From the cell containing the given text, extract its center point as [x, y] coordinate. 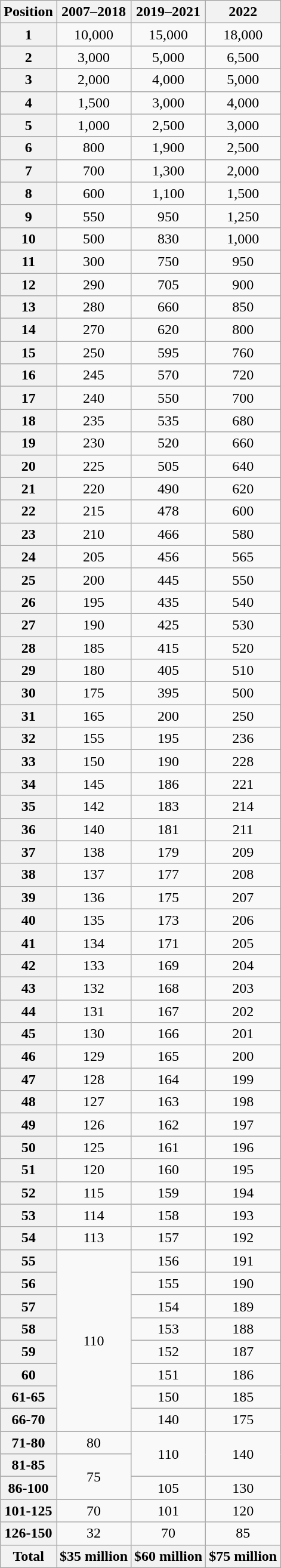
12 [29, 285]
23 [29, 534]
1 [29, 35]
80 [93, 1443]
34 [29, 784]
132 [93, 988]
228 [243, 761]
46 [29, 1057]
113 [93, 1238]
415 [168, 647]
1,900 [168, 148]
196 [243, 1147]
38 [29, 875]
2007–2018 [93, 12]
445 [168, 579]
750 [168, 261]
19 [29, 443]
71-80 [29, 1443]
101 [168, 1511]
201 [243, 1034]
125 [93, 1147]
193 [243, 1215]
127 [93, 1102]
40 [29, 920]
45 [29, 1034]
171 [168, 943]
230 [93, 443]
115 [93, 1193]
$75 million [243, 1556]
173 [168, 920]
530 [243, 625]
49 [29, 1125]
16 [29, 375]
456 [168, 557]
540 [243, 602]
207 [243, 897]
154 [168, 1306]
50 [29, 1147]
159 [168, 1193]
137 [93, 875]
10 [29, 239]
490 [168, 489]
191 [243, 1261]
126 [93, 1125]
199 [243, 1079]
3 [29, 80]
760 [243, 353]
138 [93, 852]
405 [168, 671]
136 [93, 897]
5 [29, 125]
2 [29, 57]
85 [243, 1533]
15,000 [168, 35]
505 [168, 466]
535 [168, 421]
86-100 [29, 1488]
48 [29, 1102]
Position [29, 12]
42 [29, 965]
214 [243, 807]
59 [29, 1351]
168 [168, 988]
66-70 [29, 1420]
210 [93, 534]
206 [243, 920]
280 [93, 307]
$35 million [93, 1556]
705 [168, 285]
900 [243, 285]
211 [243, 829]
197 [243, 1125]
10,000 [93, 35]
47 [29, 1079]
510 [243, 671]
75 [93, 1477]
580 [243, 534]
31 [29, 716]
466 [168, 534]
131 [93, 1011]
134 [93, 943]
17 [29, 398]
27 [29, 625]
129 [93, 1057]
7 [29, 171]
1,250 [243, 216]
208 [243, 875]
145 [93, 784]
Total [29, 1556]
194 [243, 1193]
24 [29, 557]
56 [29, 1283]
162 [168, 1125]
163 [168, 1102]
55 [29, 1261]
180 [93, 671]
35 [29, 807]
245 [93, 375]
235 [93, 421]
290 [93, 285]
478 [168, 511]
187 [243, 1351]
225 [93, 466]
215 [93, 511]
435 [168, 602]
157 [168, 1238]
395 [168, 693]
81-85 [29, 1465]
198 [243, 1102]
41 [29, 943]
192 [243, 1238]
1,100 [168, 193]
44 [29, 1011]
153 [168, 1329]
300 [93, 261]
11 [29, 261]
169 [168, 965]
15 [29, 353]
236 [243, 739]
6,500 [243, 57]
101-125 [29, 1511]
135 [93, 920]
54 [29, 1238]
177 [168, 875]
142 [93, 807]
18,000 [243, 35]
8 [29, 193]
164 [168, 1079]
57 [29, 1306]
18 [29, 421]
26 [29, 602]
188 [243, 1329]
240 [93, 398]
4 [29, 103]
183 [168, 807]
52 [29, 1193]
53 [29, 1215]
6 [29, 148]
161 [168, 1147]
1,300 [168, 171]
425 [168, 625]
22 [29, 511]
158 [168, 1215]
202 [243, 1011]
565 [243, 557]
204 [243, 965]
830 [168, 239]
179 [168, 852]
203 [243, 988]
114 [93, 1215]
181 [168, 829]
39 [29, 897]
2019–2021 [168, 12]
166 [168, 1034]
270 [93, 330]
51 [29, 1170]
20 [29, 466]
850 [243, 307]
33 [29, 761]
220 [93, 489]
105 [168, 1488]
595 [168, 353]
128 [93, 1079]
167 [168, 1011]
36 [29, 829]
$60 million [168, 1556]
152 [168, 1351]
126-150 [29, 1533]
156 [168, 1261]
13 [29, 307]
151 [168, 1374]
2022 [243, 12]
43 [29, 988]
21 [29, 489]
37 [29, 852]
29 [29, 671]
160 [168, 1170]
25 [29, 579]
209 [243, 852]
133 [93, 965]
30 [29, 693]
14 [29, 330]
640 [243, 466]
58 [29, 1329]
720 [243, 375]
570 [168, 375]
61-65 [29, 1397]
9 [29, 216]
60 [29, 1374]
680 [243, 421]
28 [29, 647]
189 [243, 1306]
221 [243, 784]
